Capture the cell that displays the provided text and extract its [x, y] central coordinate. 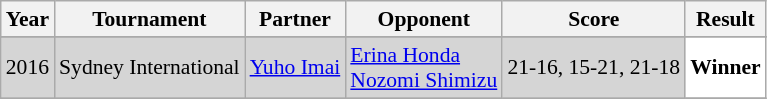
Erina Honda Nozomi Shimizu [424, 68]
Winner [726, 68]
2016 [28, 68]
Yuho Imai [296, 68]
Result [726, 19]
Score [594, 19]
Partner [296, 19]
Sydney International [150, 68]
Opponent [424, 19]
Tournament [150, 19]
Year [28, 19]
21-16, 15-21, 21-18 [594, 68]
